Output the (x, y) coordinate of the center of the cell containing the given text.  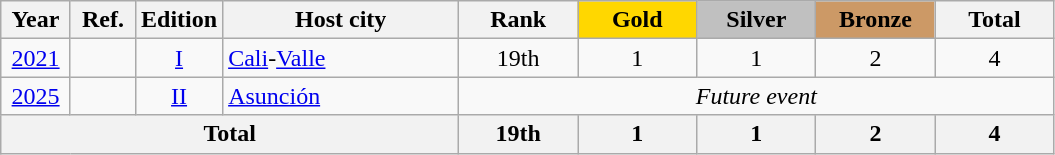
Cali-Valle (341, 58)
2025 (36, 96)
Ref. (102, 20)
Bronze (876, 20)
Future event (756, 96)
Host city (341, 20)
Asunción (341, 96)
2021 (36, 58)
Rank (518, 20)
I (180, 58)
Edition (180, 20)
Gold (638, 20)
Year (36, 20)
Silver (756, 20)
II (180, 96)
